Extract the (x, y) coordinate from the center of the cell holding the provided text.  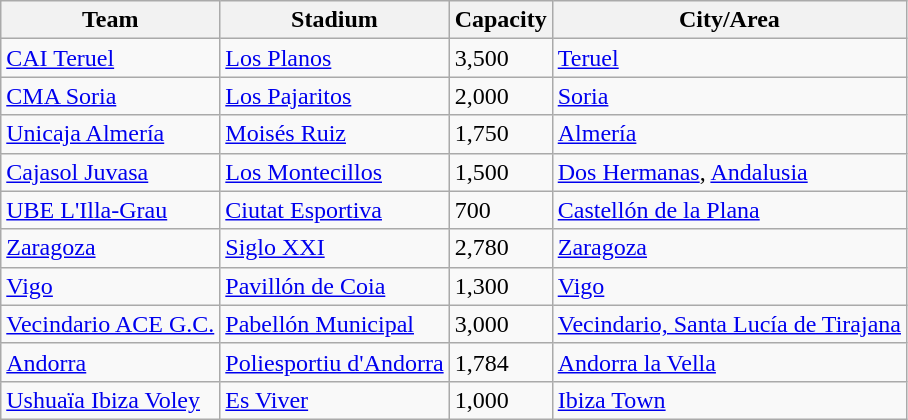
Pabellón Municipal (334, 324)
Vecindario ACE G.C. (110, 324)
1,750 (500, 134)
1,000 (500, 400)
UBE L'Illa-Grau (110, 210)
1,300 (500, 286)
1,784 (500, 362)
3,500 (500, 58)
Andorra (110, 362)
CAI Teruel (110, 58)
Stadium (334, 20)
2,000 (500, 96)
Teruel (729, 58)
City/Area (729, 20)
3,000 (500, 324)
Capacity (500, 20)
Soria (729, 96)
Team (110, 20)
1,500 (500, 172)
Almería (729, 134)
Dos Hermanas, Andalusia (729, 172)
Pavillón de Coia (334, 286)
Es Viver (334, 400)
2,780 (500, 248)
Vecindario, Santa Lucía de Tirajana (729, 324)
Moisés Ruiz (334, 134)
Andorra la Vella (729, 362)
Ibiza Town (729, 400)
Los Planos (334, 58)
Los Pajaritos (334, 96)
Poliesportiu d'Andorra (334, 362)
Castellón de la Plana (729, 210)
Ciutat Esportiva (334, 210)
Unicaja Almería (110, 134)
700 (500, 210)
Los Montecillos (334, 172)
Ushuaïa Ibiza Voley (110, 400)
Cajasol Juvasa (110, 172)
CMA Soria (110, 96)
Siglo XXI (334, 248)
